Scan for the cell matching the given text and deliver its (x, y) coordinate at center. 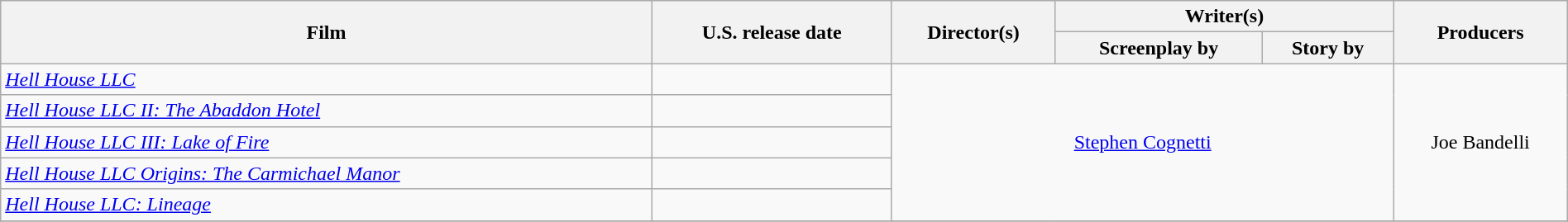
Hell House LLC (326, 79)
Hell House LLC: Lineage (326, 205)
Film (326, 32)
U.S. release date (772, 32)
Hell House LLC III: Lake of Fire (326, 142)
Story by (1328, 48)
Stephen Cognetti (1143, 142)
Hell House LLC II: The Abaddon Hotel (326, 111)
Director(s) (973, 32)
Joe Bandelli (1480, 142)
Writer(s) (1224, 17)
Screenplay by (1159, 48)
Producers (1480, 32)
Hell House LLC Origins: The Carmichael Manor (326, 173)
